Locate the cell with the specified text and output its [x, y] center coordinate. 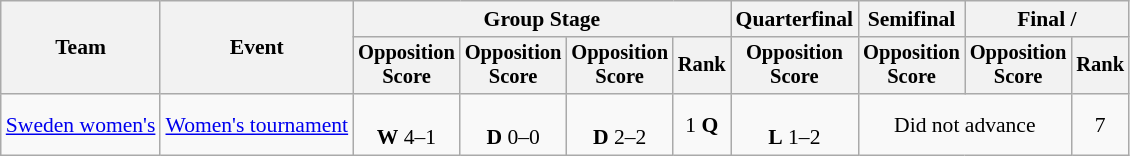
Women's tournament [256, 124]
L 1–2 [795, 124]
7 [1100, 124]
Team [81, 48]
Quarterfinal [795, 19]
Event [256, 48]
Did not advance [964, 124]
Final / [1047, 19]
D 2–2 [620, 124]
Group Stage [542, 19]
W 4–1 [406, 124]
1 Q [702, 124]
Sweden women's [81, 124]
Semifinal [912, 19]
D 0–0 [514, 124]
